For the text-containing cell, return its midpoint in (X, Y) coordinate format. 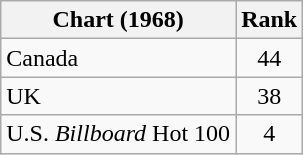
Rank (270, 20)
38 (270, 96)
U.S. Billboard Hot 100 (118, 134)
44 (270, 58)
Canada (118, 58)
4 (270, 134)
Chart (1968) (118, 20)
UK (118, 96)
